Return [x, y] of the center of cell containing provided text 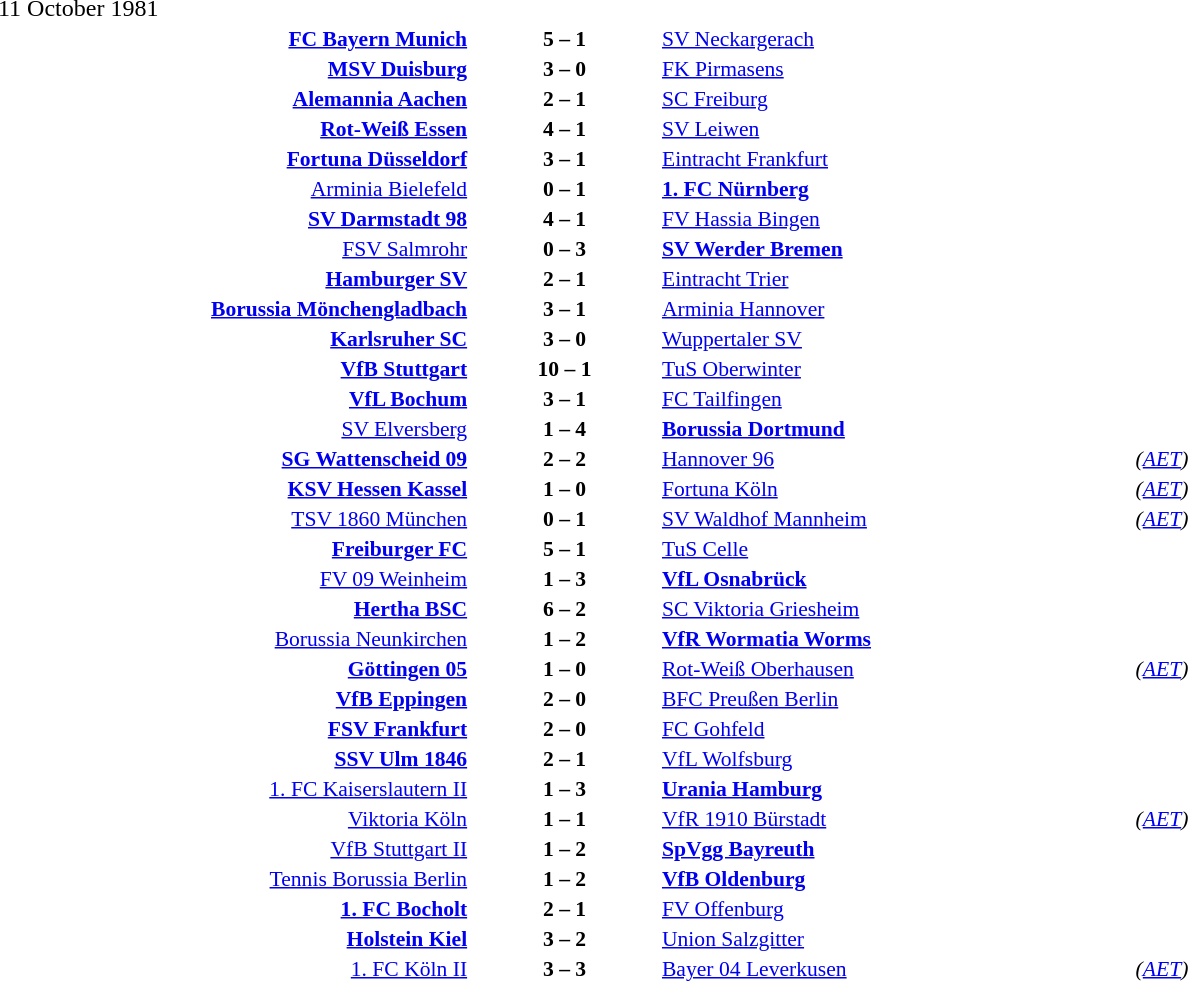
SC Viktoria Griesheim [896, 608]
Eintracht Trier [896, 278]
SV Neckargerach [896, 38]
FV Hassia Bingen [896, 218]
VfB Oldenburg [896, 878]
1 – 1 [564, 818]
3 – 2 [564, 938]
FC Gohfeld [896, 728]
Wuppertaler SV [896, 338]
SV Werder Bremen [896, 248]
1. FC Nürnberg [896, 188]
Urania Hamburg [896, 788]
TuS Celle [896, 548]
0 – 3 [564, 248]
6 – 2 [564, 608]
SC Freiburg [896, 98]
TuS Oberwinter [896, 368]
FV Offenburg [896, 908]
BFC Preußen Berlin [896, 698]
Rot-Weiß Oberhausen [896, 668]
SV Waldhof Mannheim [896, 518]
VfR Wormatia Worms [896, 638]
Borussia Dortmund [896, 428]
2 – 2 [564, 458]
10 – 1 [564, 368]
FC Tailfingen [896, 398]
Arminia Hannover [896, 308]
1 – 4 [564, 428]
SpVgg Bayreuth [896, 848]
VfR 1910 Bürstadt [896, 818]
Union Salzgitter [896, 938]
FK Pirmasens [896, 68]
Eintracht Frankfurt [896, 158]
VfL Osnabrück [896, 578]
SV Leiwen [896, 128]
Hannover 96 [896, 458]
Fortuna Köln [896, 488]
VfL Wolfsburg [896, 758]
